Locate the cell with the specified text and output its (X, Y) center coordinate. 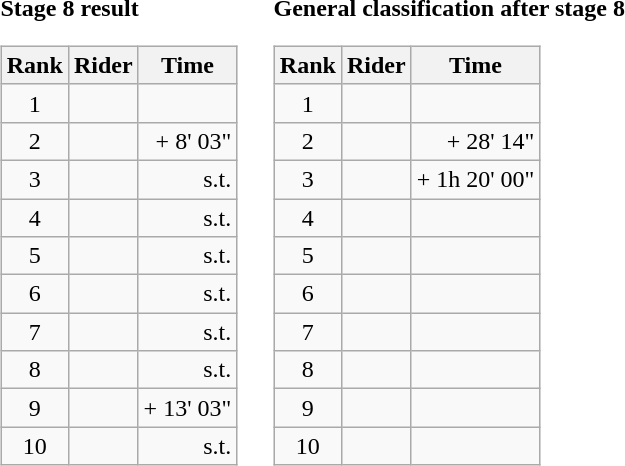
+ 1h 20' 00" (476, 179)
+ 8' 03" (188, 141)
+ 13' 03" (188, 408)
+ 28' 14" (476, 141)
